Output the [x, y] coordinate of the center of the cell containing the given text.  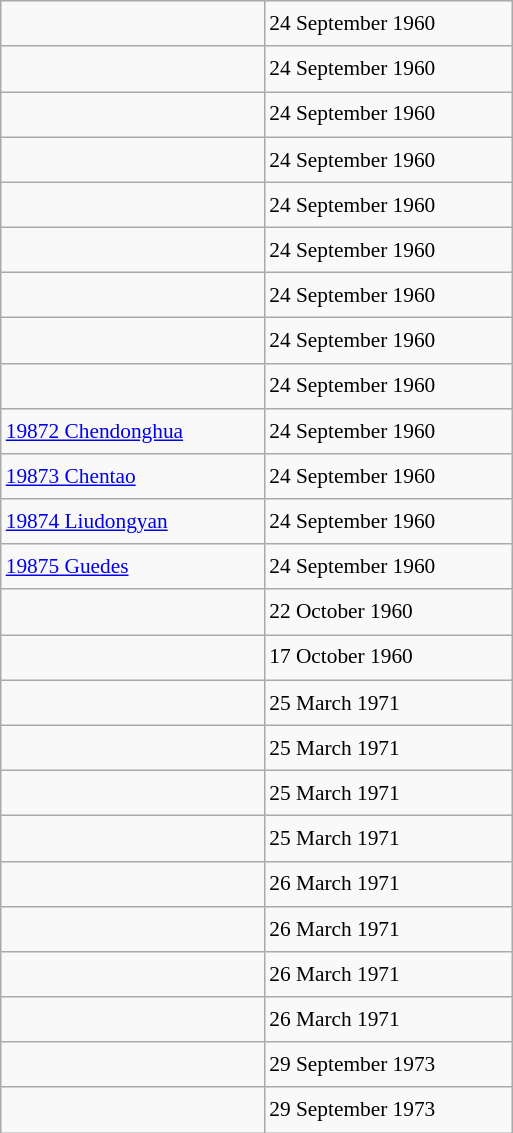
19873 Chentao [132, 476]
22 October 1960 [388, 612]
19874 Liudongyan [132, 522]
17 October 1960 [388, 658]
19872 Chendonghua [132, 430]
19875 Guedes [132, 566]
